Return [x, y] of the center of cell containing provided text 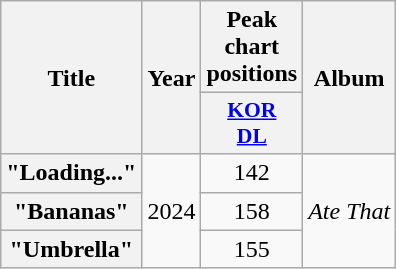
"Loading..." [72, 173]
158 [252, 211]
Title [72, 78]
"Umbrella" [72, 249]
Album [350, 78]
KORDL [252, 124]
Year [172, 78]
155 [252, 249]
Ate That [350, 211]
Peak chart positions [252, 47]
142 [252, 173]
2024 [172, 211]
"Bananas" [72, 211]
